Pinpoint the cell where the given text exists, returning its [x, y] midpoint coordinate. 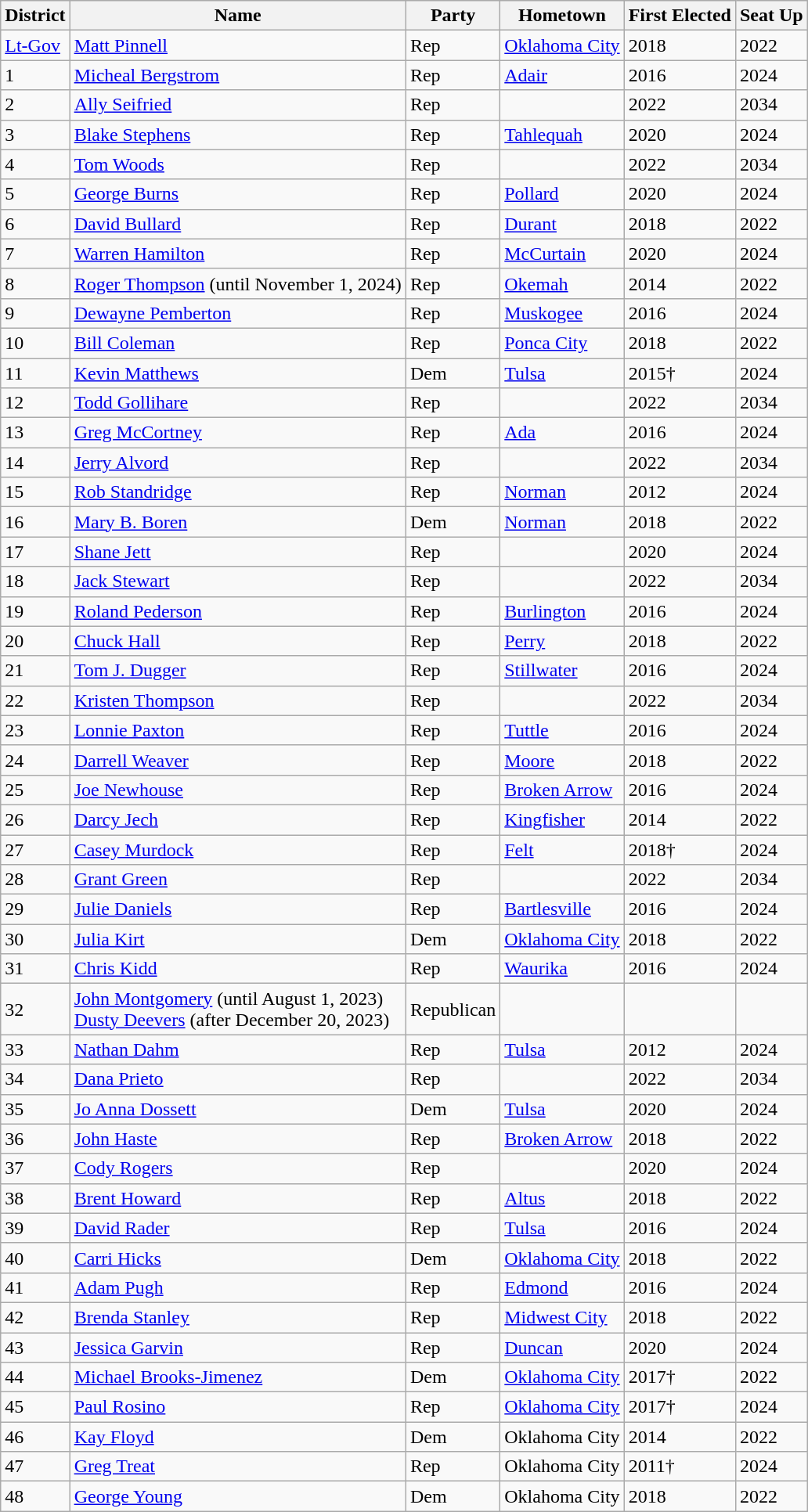
Lonnie Paxton [238, 730]
District [35, 16]
Stillwater [562, 671]
Jo Anna Dossett [238, 1109]
Shane Jett [238, 552]
Greg McCortney [238, 433]
John Haste [238, 1139]
14 [35, 463]
Jessica Garvin [238, 1347]
Blake Stephens [238, 135]
31 [35, 969]
Warren Hamilton [238, 254]
48 [35, 1496]
17 [35, 552]
Brenda Stanley [238, 1317]
41 [35, 1287]
Darrell Weaver [238, 760]
Chuck Hall [238, 641]
John Montgomery (until August 1, 2023)Dusty Deevers (after December 20, 2023) [238, 1010]
Moore [562, 760]
McCurtain [562, 254]
26 [35, 819]
Seat Up [771, 16]
32 [35, 1010]
Durant [562, 224]
Jerry Alvord [238, 463]
Darcy Jech [238, 819]
Hometown [562, 16]
Dewayne Pemberton [238, 313]
David Rader [238, 1228]
47 [35, 1467]
Ada [562, 433]
Adam Pugh [238, 1287]
Todd Gollihare [238, 403]
Paul Rosino [238, 1407]
2 [35, 105]
Waurika [562, 969]
Greg Treat [238, 1467]
24 [35, 760]
Okemah [562, 283]
Party [453, 16]
13 [35, 433]
2015† [680, 373]
Mary B. Boren [238, 522]
22 [35, 700]
Kristen Thompson [238, 700]
Rob Standridge [238, 492]
1 [35, 75]
9 [35, 313]
Burlington [562, 611]
Midwest City [562, 1317]
Adair [562, 75]
2018† [680, 849]
21 [35, 671]
Roland Pederson [238, 611]
2011† [680, 1467]
Michael Brooks-Jimenez [238, 1377]
Joe Newhouse [238, 790]
Republican [453, 1010]
38 [35, 1198]
David Bullard [238, 224]
37 [35, 1168]
25 [35, 790]
Muskogee [562, 313]
Pollard [562, 194]
Tom Woods [238, 164]
George Young [238, 1496]
First Elected [680, 16]
39 [35, 1228]
Bartlesville [562, 909]
Bill Coleman [238, 343]
20 [35, 641]
Kingfisher [562, 819]
27 [35, 849]
Julia Kirt [238, 939]
Kevin Matthews [238, 373]
35 [35, 1109]
Perry [562, 641]
15 [35, 492]
12 [35, 403]
19 [35, 611]
18 [35, 581]
40 [35, 1258]
3 [35, 135]
Duncan [562, 1347]
29 [35, 909]
4 [35, 164]
Julie Daniels [238, 909]
Felt [562, 849]
30 [35, 939]
28 [35, 880]
33 [35, 1049]
Edmond [562, 1287]
Altus [562, 1198]
Kay Floyd [238, 1437]
8 [35, 283]
Matt Pinnell [238, 45]
43 [35, 1347]
Dana Prieto [238, 1079]
Micheal Bergstrom [238, 75]
Roger Thompson (until November 1, 2024) [238, 283]
34 [35, 1079]
Brent Howard [238, 1198]
Lt-Gov [35, 45]
Casey Murdock [238, 849]
Jack Stewart [238, 581]
Ponca City [562, 343]
Cody Rogers [238, 1168]
Carri Hicks [238, 1258]
44 [35, 1377]
23 [35, 730]
42 [35, 1317]
Tahlequah [562, 135]
6 [35, 224]
Tom J. Dugger [238, 671]
10 [35, 343]
11 [35, 373]
Chris Kidd [238, 969]
Grant Green [238, 880]
Nathan Dahm [238, 1049]
45 [35, 1407]
George Burns [238, 194]
46 [35, 1437]
Ally Seifried [238, 105]
7 [35, 254]
16 [35, 522]
36 [35, 1139]
Tuttle [562, 730]
Name [238, 16]
5 [35, 194]
